Detect which cell encompasses the target text, then output its (X, Y) center coordinate. 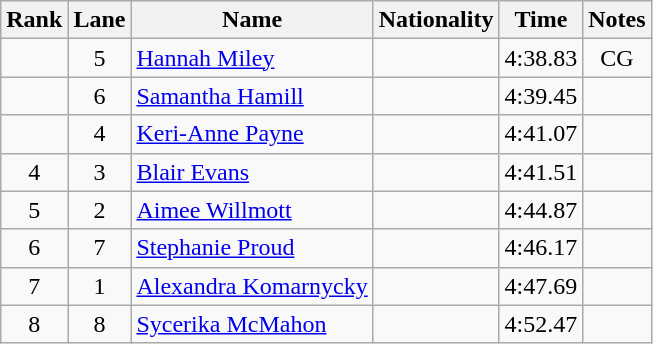
Nationality (436, 20)
3 (100, 172)
Alexandra Komarnycky (252, 286)
Time (541, 20)
1 (100, 286)
4:38.83 (541, 58)
4:41.51 (541, 172)
Sycerika McMahon (252, 324)
Keri-Anne Payne (252, 134)
4:41.07 (541, 134)
Aimee Willmott (252, 210)
Name (252, 20)
Rank (34, 20)
2 (100, 210)
Samantha Hamill (252, 96)
Stephanie Proud (252, 248)
CG (617, 58)
Notes (617, 20)
4:39.45 (541, 96)
4:46.17 (541, 248)
4:47.69 (541, 286)
Blair Evans (252, 172)
4:52.47 (541, 324)
Hannah Miley (252, 58)
Lane (100, 20)
4:44.87 (541, 210)
